Provide the (x, y) coordinate of the cell's center where the given text is located.  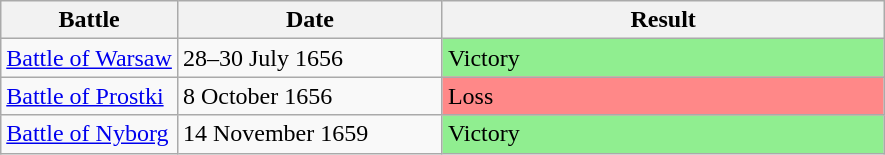
Battle of Nyborg (90, 134)
Battle of Warsaw (90, 58)
Result (663, 20)
Date (310, 20)
Battle of Prostki (90, 96)
Loss (663, 96)
Battle (90, 20)
14 November 1659 (310, 134)
28–30 July 1656 (310, 58)
8 October 1656 (310, 96)
